Output the (x, y) coordinate of the center of the cell containing the given text.  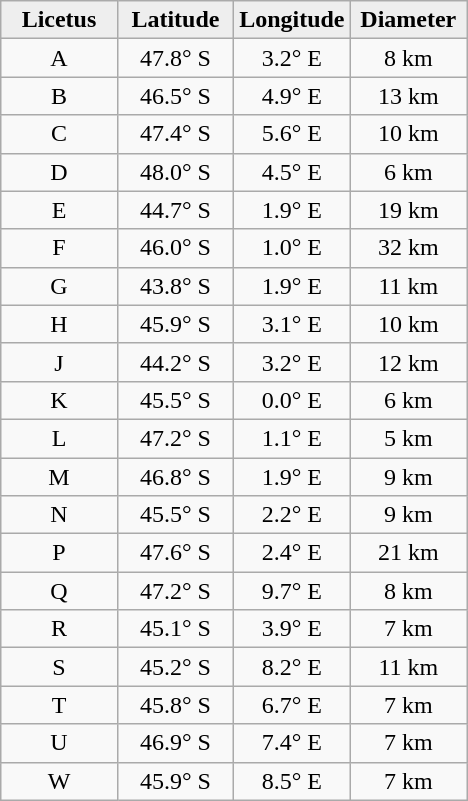
6.7° E (292, 705)
44.2° S (175, 362)
E (59, 210)
8.2° E (292, 667)
3.9° E (292, 629)
45.2° S (175, 667)
45.8° S (175, 705)
46.9° S (175, 743)
2.4° E (292, 553)
46.8° S (175, 477)
N (59, 515)
Licetus (59, 20)
P (59, 553)
K (59, 400)
8.5° E (292, 781)
J (59, 362)
F (59, 248)
H (59, 324)
Longitude (292, 20)
32 km (408, 248)
4.5° E (292, 172)
47.8° S (175, 58)
U (59, 743)
5 km (408, 438)
7.4° E (292, 743)
0.0° E (292, 400)
2.2° E (292, 515)
1.0° E (292, 248)
Diameter (408, 20)
19 km (408, 210)
1.1° E (292, 438)
T (59, 705)
Latitude (175, 20)
12 km (408, 362)
45.1° S (175, 629)
43.8° S (175, 286)
D (59, 172)
21 km (408, 553)
C (59, 134)
W (59, 781)
4.9° E (292, 96)
44.7° S (175, 210)
47.6° S (175, 553)
B (59, 96)
47.4° S (175, 134)
M (59, 477)
G (59, 286)
5.6° E (292, 134)
R (59, 629)
48.0° S (175, 172)
L (59, 438)
46.5° S (175, 96)
46.0° S (175, 248)
3.1° E (292, 324)
13 km (408, 96)
9.7° E (292, 591)
A (59, 58)
Q (59, 591)
S (59, 667)
